Extract the [X, Y] coordinate from the center of the cell holding the provided text.  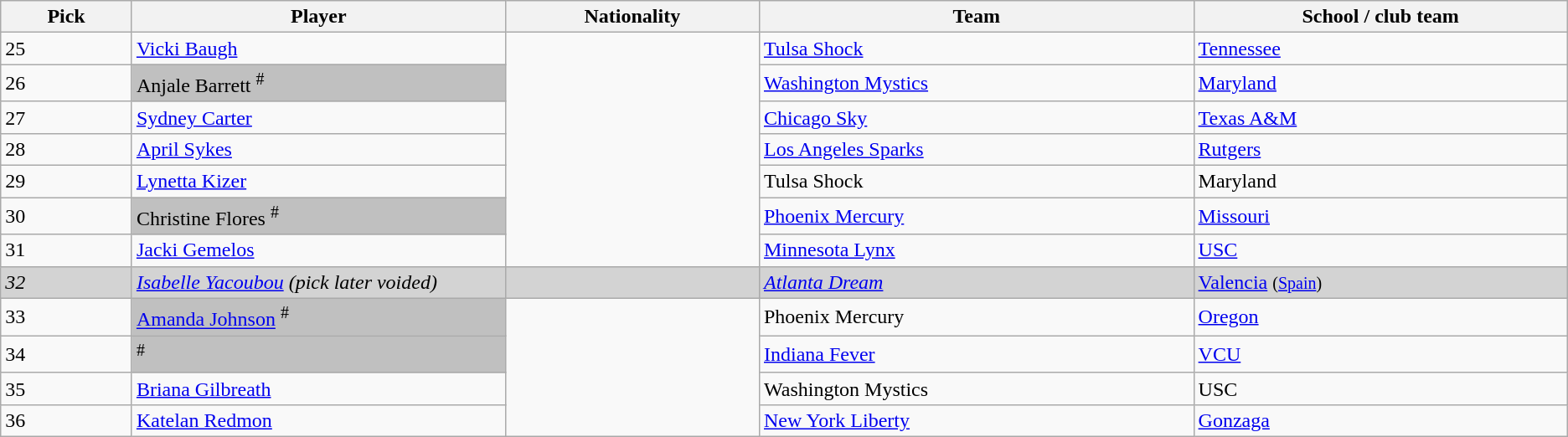
Vicki Baugh [318, 49]
Team [977, 17]
Oregon [1380, 316]
Christine Flores # [318, 216]
27 [67, 117]
April Sykes [318, 149]
Chicago Sky [977, 117]
28 [67, 149]
School / club team [1380, 17]
35 [67, 388]
Atlanta Dream [977, 282]
29 [67, 182]
Los Angeles Sparks [977, 149]
32 [67, 282]
25 [67, 49]
VCU [1380, 355]
Indiana Fever [977, 355]
Gonzaga [1380, 420]
# [318, 355]
Lynetta Kizer [318, 182]
30 [67, 216]
34 [67, 355]
Amanda Johnson # [318, 316]
Valencia (Spain) [1380, 282]
Sydney Carter [318, 117]
36 [67, 420]
Pick [67, 17]
Katelan Redmon [318, 420]
Rutgers [1380, 149]
26 [67, 84]
Jacki Gemelos [318, 250]
Player [318, 17]
New York Liberty [977, 420]
Minnesota Lynx [977, 250]
Tennessee [1380, 49]
Nationality [632, 17]
Anjale Barrett # [318, 84]
31 [67, 250]
Briana Gilbreath [318, 388]
Isabelle Yacoubou (pick later voided) [318, 282]
33 [67, 316]
Missouri [1380, 216]
Texas A&M [1380, 117]
